Locate the cell with the specified text and output its (X, Y) center coordinate. 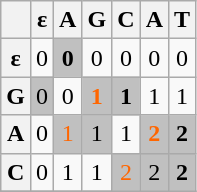
T (182, 20)
